Output the (x, y) coordinate of the center of the cell containing the given text.  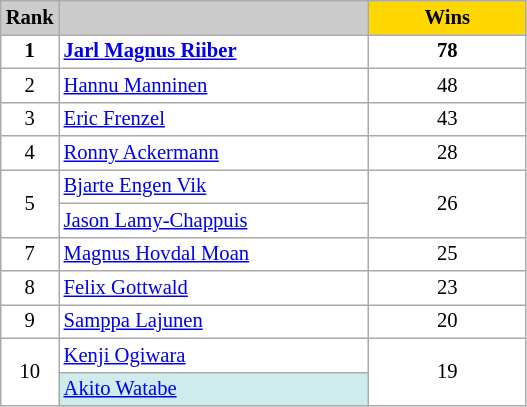
4 (30, 153)
78 (447, 51)
Jarl Magnus Riiber (214, 51)
8 (30, 287)
9 (30, 321)
Rank (30, 17)
Hannu Manninen (214, 85)
48 (447, 85)
Felix Gottwald (214, 287)
Magnus Hovdal Moan (214, 254)
28 (447, 153)
7 (30, 254)
2 (30, 85)
19 (447, 372)
Samppa Lajunen (214, 321)
3 (30, 119)
5 (30, 203)
25 (447, 254)
26 (447, 203)
Bjarte Engen Vik (214, 186)
23 (447, 287)
43 (447, 119)
Jason Lamy-Chappuis (214, 220)
Ronny Ackermann (214, 153)
Kenji Ogiwara (214, 355)
20 (447, 321)
1 (30, 51)
10 (30, 372)
Wins (447, 17)
Akito Watabe (214, 389)
Eric Frenzel (214, 119)
